Return the (X, Y) coordinate for the center point of the cell that contains the specified text.  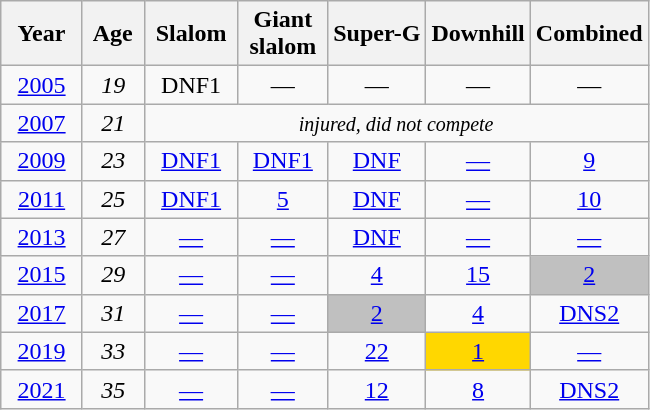
Slalom (191, 34)
2019 (42, 351)
2009 (42, 161)
2011 (42, 199)
31 (113, 313)
Combined (589, 34)
21 (113, 123)
12 (377, 389)
23 (113, 161)
15 (478, 275)
29 (113, 275)
2005 (42, 85)
Downhill (478, 34)
1 (478, 351)
2013 (42, 237)
injured, did not compete (396, 123)
19 (113, 85)
2007 (42, 123)
2021 (42, 389)
25 (113, 199)
9 (589, 161)
8 (478, 389)
22 (377, 351)
Year (42, 34)
27 (113, 237)
35 (113, 389)
33 (113, 351)
2015 (42, 275)
2017 (42, 313)
10 (589, 199)
Giant slalom (283, 34)
Super-G (377, 34)
Age (113, 34)
5 (283, 199)
